Identify which cell holds the provided text, then report its (X, Y) central coordinate. 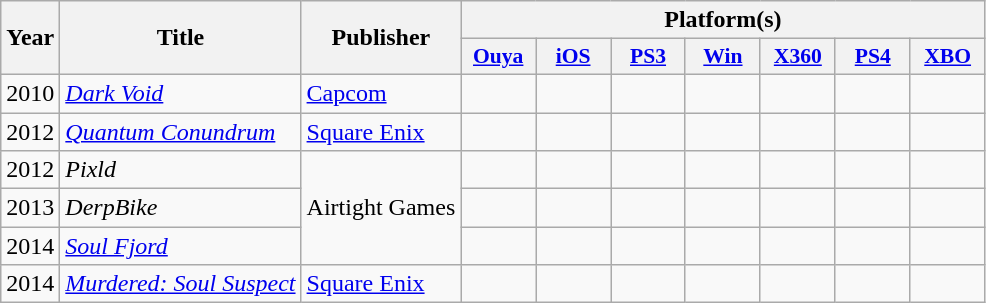
Capcom (381, 93)
Soul Fjord (180, 246)
Quantum Conundrum (180, 131)
PS3 (648, 57)
XBO (948, 57)
Murdered: Soul Suspect (180, 284)
PS4 (872, 57)
Year (30, 38)
iOS (574, 57)
DerpBike (180, 208)
Win (722, 57)
Dark Void (180, 93)
Airtight Games (381, 208)
Title (180, 38)
2010 (30, 93)
Ouya (498, 57)
Platform(s) (723, 20)
2013 (30, 208)
Publisher (381, 38)
X360 (798, 57)
Pixld (180, 170)
